Find where the given text appears and provide that cell's center as (x, y) coordinate. 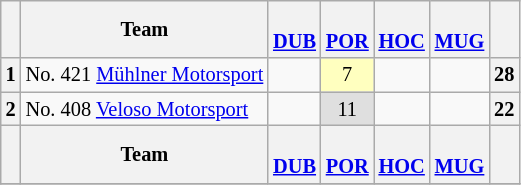
No. 421 Mühlner Motorsport (145, 75)
1 (11, 75)
22 (504, 109)
No. 408 Veloso Motorsport (145, 109)
2 (11, 109)
7 (348, 75)
11 (348, 109)
28 (504, 75)
